Detect which cell encompasses the target text, then output its [X, Y] center coordinate. 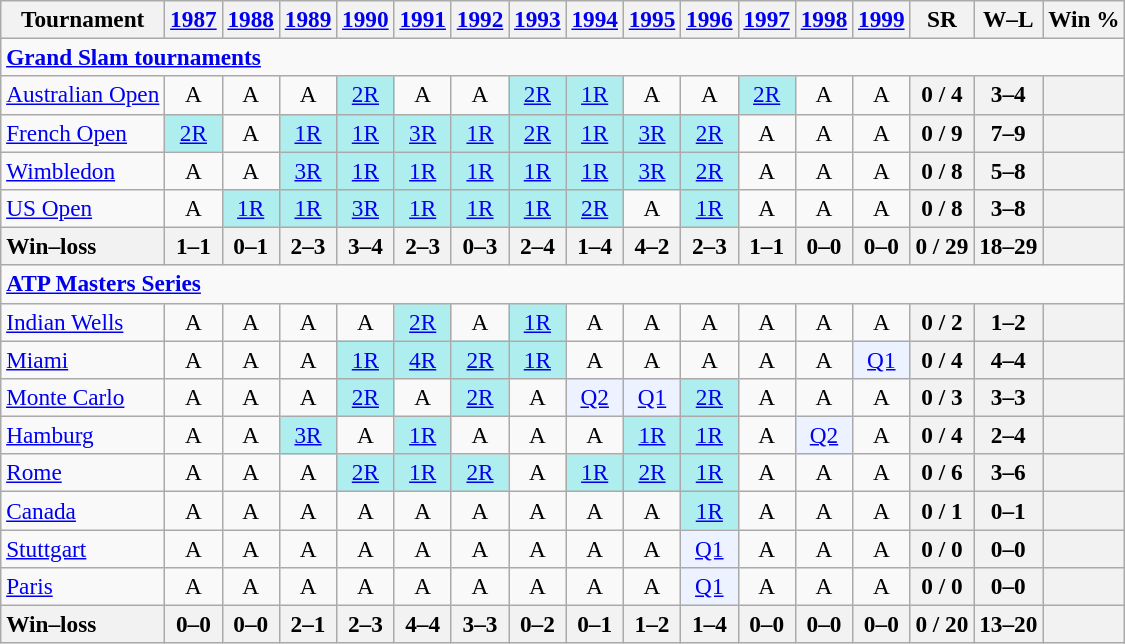
1991 [422, 19]
1993 [538, 19]
1999 [882, 19]
2–1 [308, 624]
Australian Open [83, 95]
US Open [83, 208]
Canada [83, 510]
Paris [83, 586]
1992 [480, 19]
0–2 [538, 624]
3–8 [1008, 208]
7–9 [1008, 133]
0 / 2 [942, 322]
4–2 [652, 246]
1998 [824, 19]
0 / 9 [942, 133]
Miami [83, 359]
0 / 1 [942, 510]
ATP Masters Series [563, 284]
1995 [652, 19]
1988 [250, 19]
Win % [1084, 19]
SR [942, 19]
1997 [766, 19]
18–29 [1008, 246]
Grand Slam tournaments [563, 57]
5–8 [1008, 170]
0 / 20 [942, 624]
Hamburg [83, 435]
Monte Carlo [83, 397]
3–6 [1008, 473]
1989 [308, 19]
1987 [194, 19]
Wimbledon [83, 170]
French Open [83, 133]
0 / 3 [942, 397]
1990 [366, 19]
0 / 6 [942, 473]
0 / 29 [942, 246]
1996 [710, 19]
13–20 [1008, 624]
1994 [594, 19]
0–3 [480, 246]
4R [422, 359]
Stuttgart [83, 548]
Indian Wells [83, 322]
W–L [1008, 19]
Tournament [83, 19]
Rome [83, 473]
